Pinpoint the cell where the given text exists, returning its (x, y) midpoint coordinate. 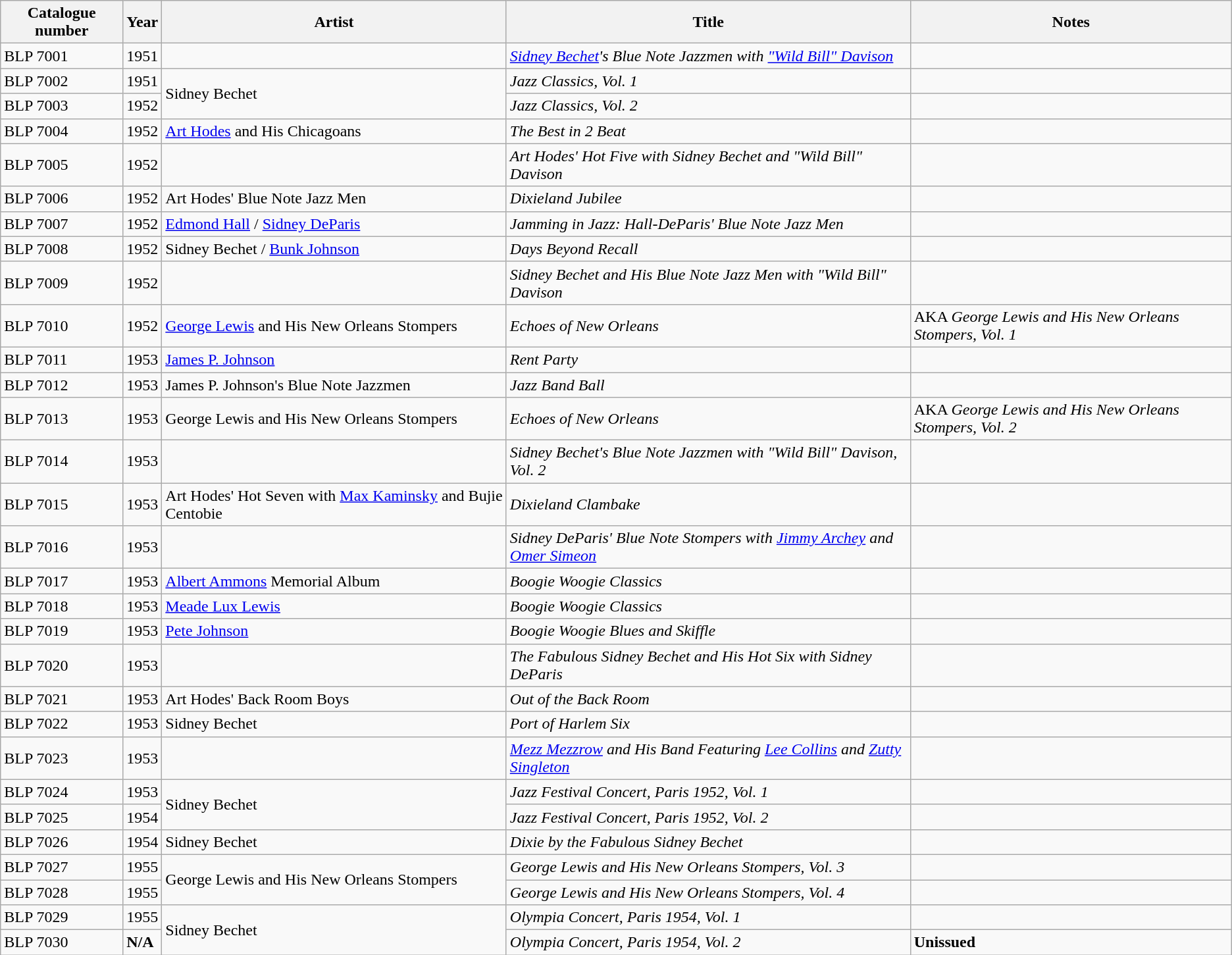
BLP 7003 (62, 106)
Artist (334, 22)
Port of Harlem Six (708, 724)
BLP 7009 (62, 283)
BLP 7002 (62, 81)
BLP 7019 (62, 631)
Title (708, 22)
Boogie Woogie Blues and Skiffle (708, 631)
BLP 7028 (62, 892)
James P. Johnson (334, 359)
Jazz Classics, Vol. 1 (708, 81)
Art Hodes' Hot Five with Sidney Bechet and "Wild Bill" Davison (708, 165)
Dixieland Jubilee (708, 199)
Rent Party (708, 359)
BLP 7022 (62, 724)
BLP 7008 (62, 249)
BLP 7012 (62, 385)
BLP 7004 (62, 131)
BLP 7014 (62, 462)
Pete Johnson (334, 631)
BLP 7020 (62, 665)
Sidney Bechet and His Blue Note Jazz Men with "Wild Bill" Davison (708, 283)
BLP 7024 (62, 792)
BLP 7021 (62, 699)
George Lewis and His New Orleans Stompers, Vol. 3 (708, 867)
BLP 7025 (62, 817)
BLP 7030 (62, 942)
BLP 7023 (62, 758)
BLP 7027 (62, 867)
BLP 7011 (62, 359)
Days Beyond Recall (708, 249)
BLP 7007 (62, 224)
James P. Johnson's Blue Note Jazzmen (334, 385)
Jamming in Jazz: Hall-DeParis' Blue Note Jazz Men (708, 224)
BLP 7010 (62, 325)
BLP 7005 (62, 165)
Meade Lux Lewis (334, 606)
Unissued (1071, 942)
George Lewis and His New Orleans Stompers, Vol. 4 (708, 892)
BLP 7029 (62, 917)
Catalogue number (62, 22)
Notes (1071, 22)
Olympia Concert, Paris 1954, Vol. 1 (708, 917)
Mezz Mezzrow and His Band Featuring Lee Collins and Zutty Singleton (708, 758)
Sidney Bechet's Blue Note Jazzmen with "Wild Bill" Davison (708, 56)
Olympia Concert, Paris 1954, Vol. 2 (708, 942)
Dixieland Clambake (708, 504)
BLP 7026 (62, 842)
Art Hodes' Back Room Boys (334, 699)
Out of the Back Room (708, 699)
The Best in 2 Beat (708, 131)
BLP 7006 (62, 199)
BLP 7013 (62, 419)
AKA George Lewis and His New Orleans Stompers, Vol. 1 (1071, 325)
N/A (142, 942)
Jazz Band Ball (708, 385)
Jazz Festival Concert, Paris 1952, Vol. 1 (708, 792)
Sidney DeParis' Blue Note Stompers with Jimmy Archey and Omer Simeon (708, 548)
BLP 7016 (62, 548)
Year (142, 22)
The Fabulous Sidney Bechet and His Hot Six with Sidney DeParis (708, 665)
Jazz Classics, Vol. 2 (708, 106)
Art Hodes' Hot Seven with Max Kaminsky and Bujie Centobie (334, 504)
AKA George Lewis and His New Orleans Stompers, Vol. 2 (1071, 419)
BLP 7018 (62, 606)
Art Hodes' Blue Note Jazz Men (334, 199)
Sidney Bechet's Blue Note Jazzmen with "Wild Bill" Davison, Vol. 2 (708, 462)
BLP 7001 (62, 56)
Edmond Hall / Sidney DeParis (334, 224)
Art Hodes and His Chicagoans (334, 131)
Jazz Festival Concert, Paris 1952, Vol. 2 (708, 817)
Dixie by the Fabulous Sidney Bechet (708, 842)
BLP 7015 (62, 504)
Sidney Bechet / Bunk Johnson (334, 249)
BLP 7017 (62, 581)
Albert Ammons Memorial Album (334, 581)
